Determine the (X, Y) coordinate at the center of the cell enclosing the given text.  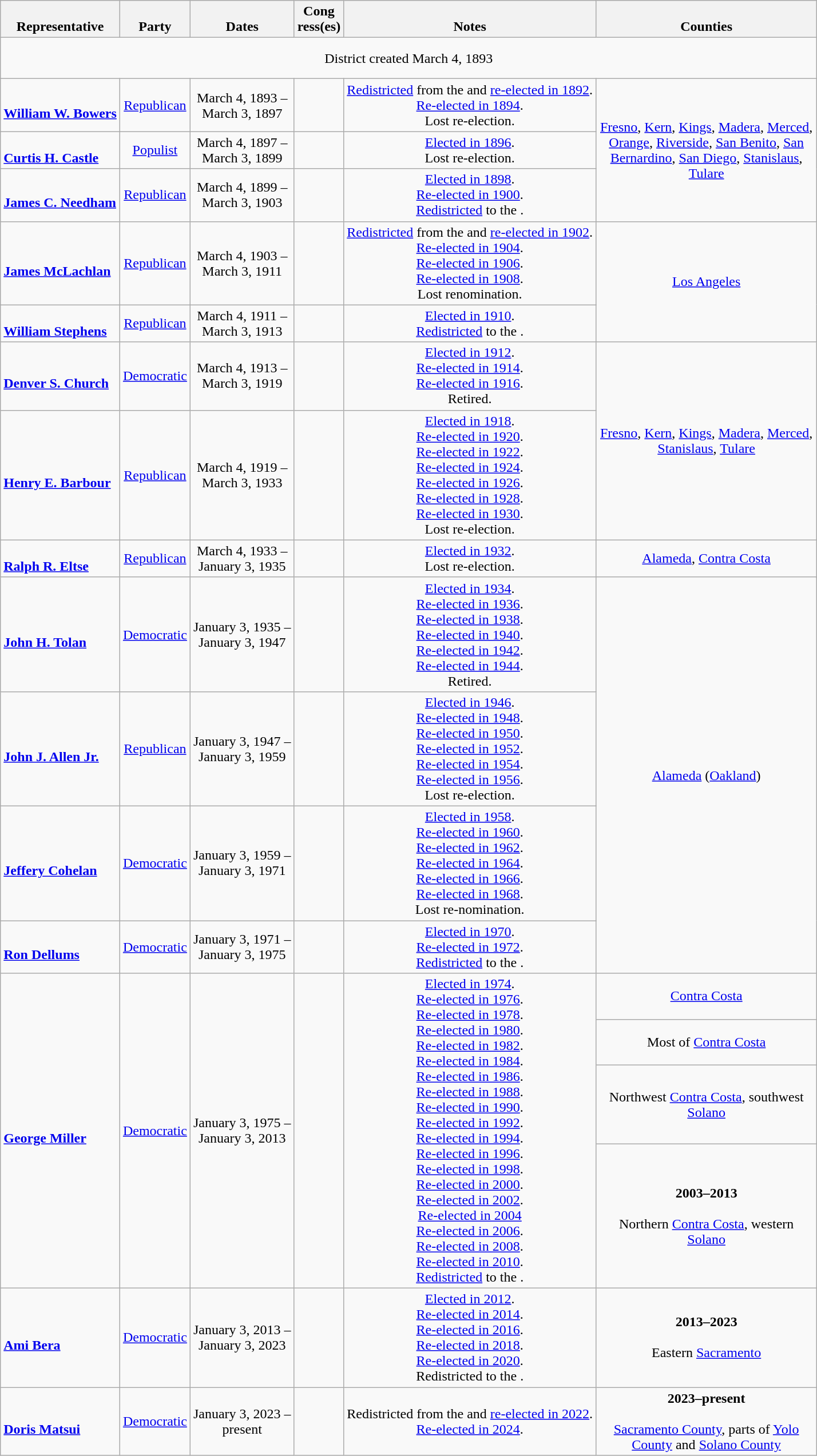
Elected in 1934.Re-elected in 1936.Re-elected in 1938.Re-elected in 1940.Re-elected in 1942.Re-elected in 1944.Retired. (470, 634)
Alameda (Oakland) (707, 775)
Ron Dellums (61, 947)
2013–2023Eastern Sacramento (707, 1338)
Dates (242, 19)
Most of Contra Costa (707, 1042)
March 4, 1893 –March 3, 1897 (242, 105)
Redistricted from the and re-elected in 1902.Re-elected in 1904.Re-elected in 1906.Re-elected in 1908.Lost renomination. (470, 263)
March 4, 1899 –March 3, 1903 (242, 195)
Doris Matsui (61, 1422)
Curtis H. Castle (61, 150)
Alameda, Contra Costa (707, 558)
Ralph R. Eltse (61, 558)
Ami Bera (61, 1338)
Fresno, Kern, Kings, Madera, Merced, Stanislaus, Tulare (707, 441)
January 3, 2013 –January 3, 2023 (242, 1338)
William Stephens (61, 324)
2003–2013Northern Contra Costa, western Solano (707, 1216)
January 3, 2023 –present (242, 1422)
George Miller (61, 1131)
Elected in 1898.Re-elected in 1900.Redistricted to the . (470, 195)
January 3, 1935 –January 3, 1947 (242, 634)
March 4, 1903 –March 3, 1911 (242, 263)
Contra Costa (707, 996)
March 4, 1913 –March 3, 1919 (242, 376)
Denver S. Church (61, 376)
Fresno, Kern, Kings, Madera, Merced, Orange, Riverside, San Benito, San Bernardino, San Diego, Stanislaus, Tulare (707, 150)
January 3, 1947 –January 3, 1959 (242, 749)
March 4, 1933 –January 3, 1935 (242, 558)
2023–presentSacramento County, parts of Yolo County and Solano County (707, 1422)
Elected in 1970.Re-elected in 1972.Redistricted to the . (470, 947)
Elected in 1896.Lost re-election. (470, 150)
John J. Allen Jr. (61, 749)
Counties (707, 19)
Elected in 1946.Re-elected in 1948.Re-elected in 1950.Re-elected in 1952.Re-elected in 1954.Re-elected in 1956.Lost re-election. (470, 749)
Elected in 1912.Re-elected in 1914.Re-elected in 1916.Retired. (470, 376)
James C. Needham (61, 195)
January 3, 1975 –January 3, 2013 (242, 1131)
Elected in 1918.Re-elected in 1920.Re-elected in 1922.Re-elected in 1924.Re-elected in 1926.Re-elected in 1928.Re-elected in 1930.Lost re-election. (470, 475)
John H. Tolan (61, 634)
Party (154, 19)
Jeffery Cohelan (61, 863)
William W. Bowers (61, 105)
Populist (154, 150)
Elected in 1958.Re-elected in 1960.Re-elected in 1962.Re-elected in 1964.Re-elected in 1966.Re-elected in 1968.Lost re-nomination. (470, 863)
Notes (470, 19)
Elected in 1910.Redistricted to the . (470, 324)
Elected in 1932.Lost re-election. (470, 558)
January 3, 1971 –January 3, 1975 (242, 947)
March 4, 1911 –March 3, 1913 (242, 324)
Congress(es) (319, 19)
Representative (61, 19)
Northwest Contra Costa, southwest Solano (707, 1105)
January 3, 1959 –January 3, 1971 (242, 863)
James McLachlan (61, 263)
District created March 4, 1893 (408, 58)
March 4, 1897 –March 3, 1899 (242, 150)
Redistricted from the and re-elected in 1892.Re-elected in 1894.Lost re-election. (470, 105)
Elected in 2012.Re-elected in 2014.Re-elected in 2016.Re-elected in 2018.Re-elected in 2020.Redistricted to the . (470, 1338)
Redistricted from the and re-elected in 2022.Re-elected in 2024. (470, 1422)
Henry E. Barbour (61, 475)
Los Angeles (707, 281)
March 4, 1919 –March 3, 1933 (242, 475)
